Output the [x, y] coordinate of the center of the cell containing the given text.  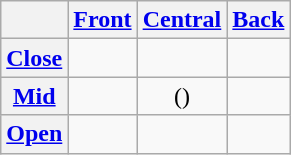
Open [34, 134]
Close [34, 58]
Central [182, 20]
Front [102, 20]
Mid [34, 96]
Back [258, 20]
() [182, 96]
